Identify which cell holds the provided text, then report its (x, y) central coordinate. 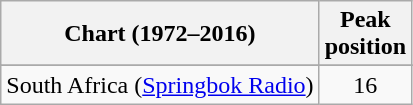
Chart (1972–2016) (160, 34)
16 (365, 85)
Peakposition (365, 34)
South Africa (Springbok Radio) (160, 85)
